Identify which cell holds the provided text, then report its (x, y) central coordinate. 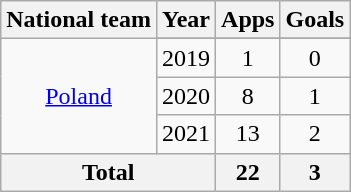
22 (248, 172)
Year (186, 20)
2021 (186, 134)
Poland (79, 96)
2 (315, 134)
3 (315, 172)
2020 (186, 96)
Apps (248, 20)
Goals (315, 20)
0 (315, 58)
13 (248, 134)
2019 (186, 58)
National team (79, 20)
Total (108, 172)
8 (248, 96)
